Return (x, y) of the center of cell containing provided text 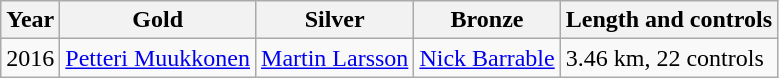
Nick Barrable (487, 58)
Silver (335, 20)
Bronze (487, 20)
3.46 km, 22 controls (668, 58)
Length and controls (668, 20)
Martin Larsson (335, 58)
Petteri Muukkonen (158, 58)
Gold (158, 20)
Year (30, 20)
2016 (30, 58)
